Provide the [x, y] coordinate of the cell's center where the given text is located.  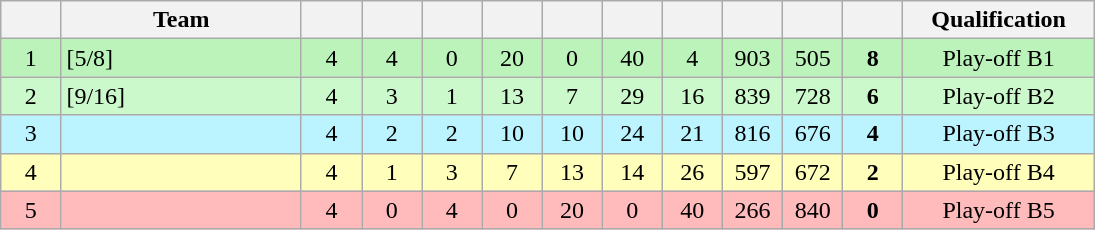
597 [752, 172]
29 [632, 96]
26 [692, 172]
Play-off B4 [998, 172]
5 [31, 210]
840 [813, 210]
Play-off B5 [998, 210]
816 [752, 134]
6 [873, 96]
505 [813, 58]
Play-off B2 [998, 96]
[5/8] [182, 58]
903 [752, 58]
Team [182, 20]
21 [692, 134]
14 [632, 172]
Play-off B3 [998, 134]
[9/16] [182, 96]
8 [873, 58]
Play-off B1 [998, 58]
839 [752, 96]
Qualification [998, 20]
728 [813, 96]
24 [632, 134]
676 [813, 134]
16 [692, 96]
672 [813, 172]
266 [752, 210]
